Determine the [X, Y] coordinate at the center of the cell enclosing the given text.  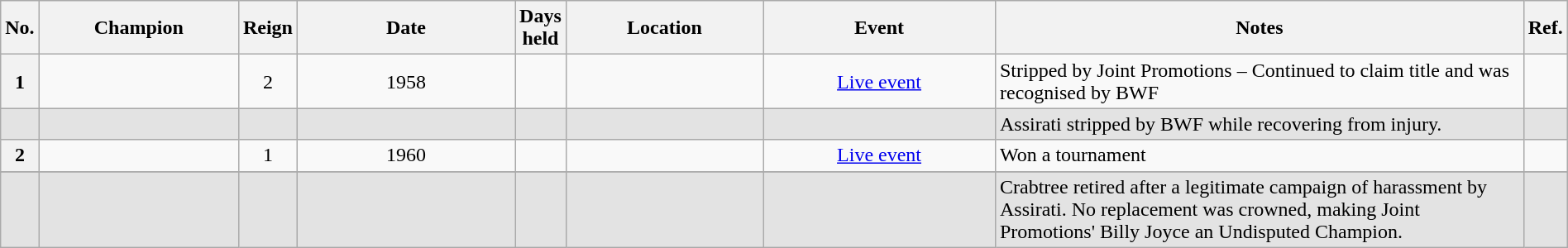
Location [664, 28]
Champion [139, 28]
Event [880, 28]
Date [405, 28]
Notes [1259, 28]
Reign [268, 28]
1958 [405, 81]
Ref. [1545, 28]
Stripped by Joint Promotions – Continued to claim title and was recognised by BWF [1259, 81]
Assirati stripped by BWF while recovering from injury. [1259, 124]
Won a tournament [1259, 155]
1960 [405, 155]
No. [20, 28]
Days held [541, 28]
